Output the [x, y] coordinate of the center of the cell containing the given text.  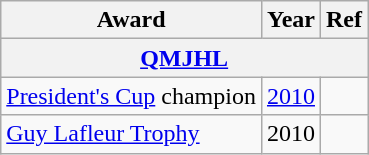
Ref [344, 20]
Award [132, 20]
Year [290, 20]
Guy Lafleur Trophy [132, 134]
QMJHL [184, 58]
President's Cup champion [132, 96]
